Output the (X, Y) coordinate of the center of the cell containing the given text.  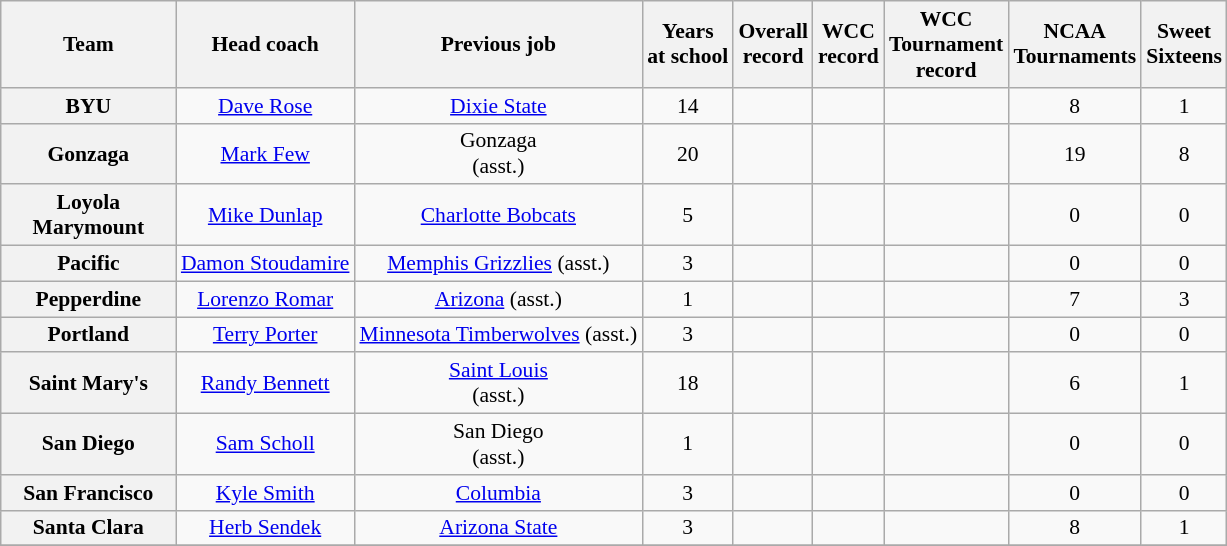
Pepperdine (88, 299)
Sam Scholl (266, 444)
18 (688, 384)
NCAATournaments (1074, 44)
Herb Sendek (266, 528)
WCCTournamentrecord (946, 44)
Head coach (266, 44)
Previous job (498, 44)
Overallrecord (773, 44)
Mike Dunlap (266, 216)
BYU (88, 106)
Arizona (asst.) (498, 299)
Randy Bennett (266, 384)
Saint Mary's (88, 384)
Loyola Marymount (88, 216)
Memphis Grizzlies (asst.) (498, 264)
Damon Stoudamire (266, 264)
Saint Louis(asst.) (498, 384)
Lorenzo Romar (266, 299)
Gonzaga (88, 154)
San Francisco (88, 493)
Arizona State (498, 528)
San Diego(asst.) (498, 444)
Santa Clara (88, 528)
6 (1074, 384)
Charlotte Bobcats (498, 216)
19 (1074, 154)
San Diego (88, 444)
Dixie State (498, 106)
Team (88, 44)
Gonzaga(asst.) (498, 154)
Kyle Smith (266, 493)
Yearsat school (688, 44)
Terry Porter (266, 335)
20 (688, 154)
Portland (88, 335)
Minnesota Timberwolves (asst.) (498, 335)
Mark Few (266, 154)
Dave Rose (266, 106)
WCCrecord (848, 44)
14 (688, 106)
Pacific (88, 264)
Columbia (498, 493)
SweetSixteens (1184, 44)
7 (1074, 299)
5 (688, 216)
